Scan for the cell matching the given text and deliver its (X, Y) coordinate at center. 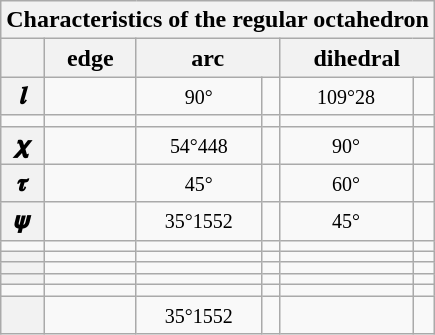
𝟀 (23, 145)
arc (208, 58)
dihedral (356, 58)
edge (90, 58)
𝝉 (23, 183)
𝒍 (23, 96)
109°28 (346, 96)
60° (346, 183)
Characteristics of the regular octahedron (218, 20)
54°448 (198, 145)
𝟁 (23, 221)
